Find where the given text appears and provide that cell's center as (x, y) coordinate. 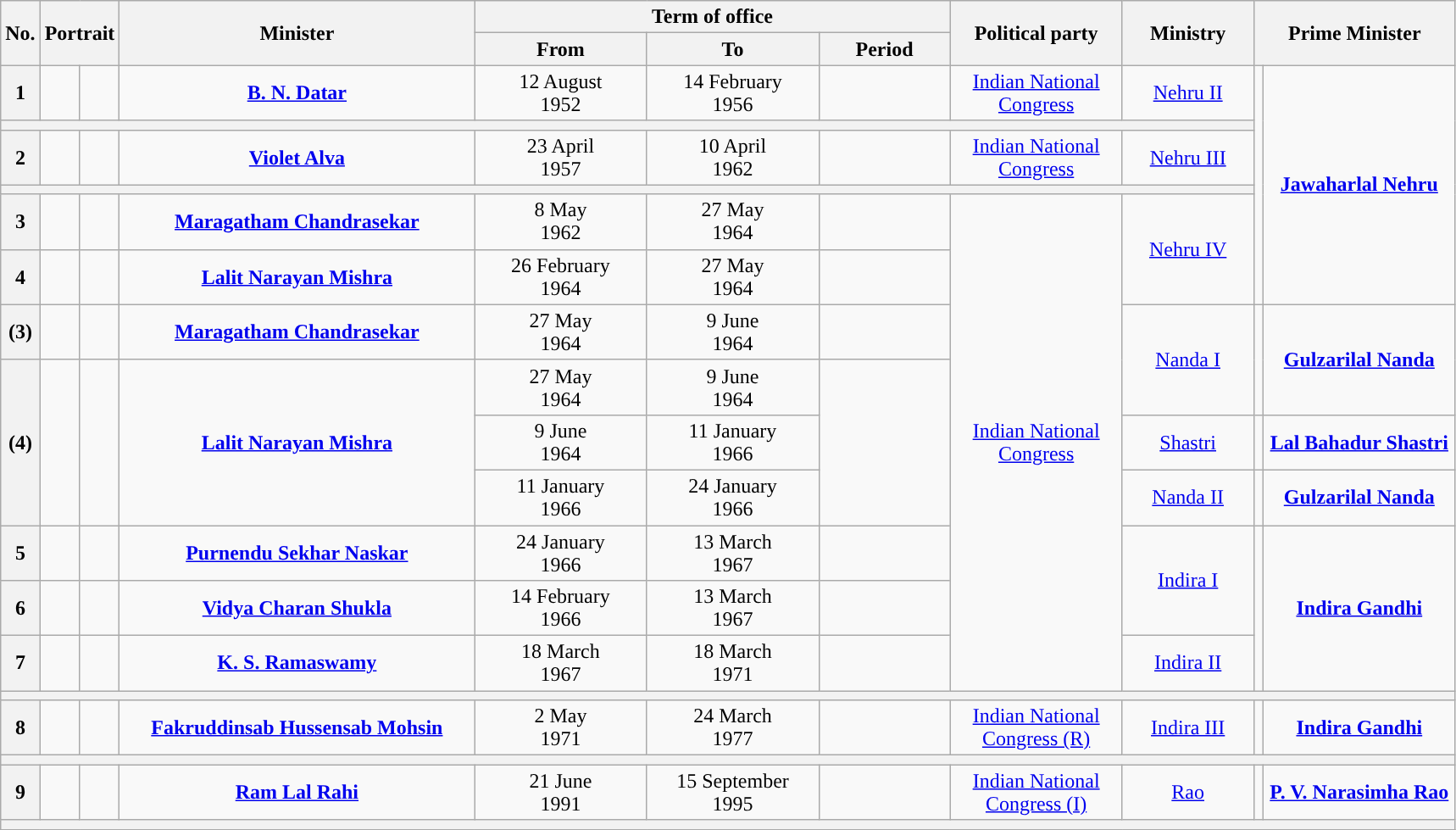
Rao (1188, 792)
Political party (1036, 33)
Nanda II (1188, 497)
Ram Lal Rahi (297, 792)
18 March1971 (732, 663)
5 (20, 553)
Purnendu Sekhar Naskar (297, 553)
Indian National Congress (I) (1036, 792)
18 March1967 (561, 663)
8 May1962 (561, 222)
(3) (20, 332)
Indira III (1188, 727)
Period (885, 49)
14 February1966 (561, 609)
Nehru IV (1188, 249)
K. S. Ramaswamy (297, 663)
Indian National Congress (R) (1036, 727)
Indira I (1188, 581)
Portrait (80, 33)
Ministry (1188, 33)
12 August1952 (561, 93)
No. (20, 33)
21 June1991 (561, 792)
Nanda I (1188, 359)
Shastri (1188, 443)
14 February1956 (732, 93)
Lal Bahadur Shastri (1359, 443)
Indira II (1188, 663)
Fakruddinsab Hussensab Mohsin (297, 727)
2 (20, 158)
To (732, 49)
1 (20, 93)
Minister (297, 33)
15 September1995 (732, 792)
Jawaharlal Nehru (1359, 185)
Violet Alva (297, 158)
24 March1977 (732, 727)
4 (20, 276)
Term of office (712, 17)
8 (20, 727)
23 April1957 (561, 158)
Nehru II (1188, 93)
3 (20, 222)
7 (20, 663)
Nehru III (1188, 158)
26 February1964 (561, 276)
2 May1971 (561, 727)
(4) (20, 443)
From (561, 49)
10 April1962 (732, 158)
Vidya Charan Shukla (297, 609)
9 (20, 792)
Prime Minister (1354, 33)
P. V. Narasimha Rao (1359, 792)
B. N. Datar (297, 93)
6 (20, 609)
